Return (X, Y) of the center of cell containing provided text 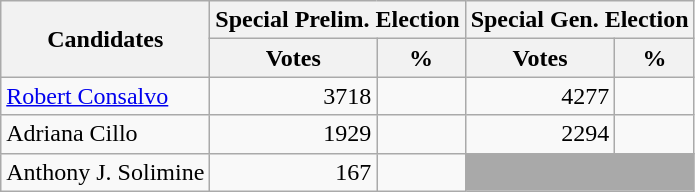
Candidates (106, 39)
167 (294, 172)
Special Prelim. Election (338, 20)
Adriana Cillo (106, 134)
Special Gen. Election (580, 20)
3718 (294, 96)
2294 (540, 134)
Robert Consalvo (106, 96)
4277 (540, 96)
Anthony J. Solimine (106, 172)
1929 (294, 134)
